Detect which cell encompasses the target text, then output its [X, Y] center coordinate. 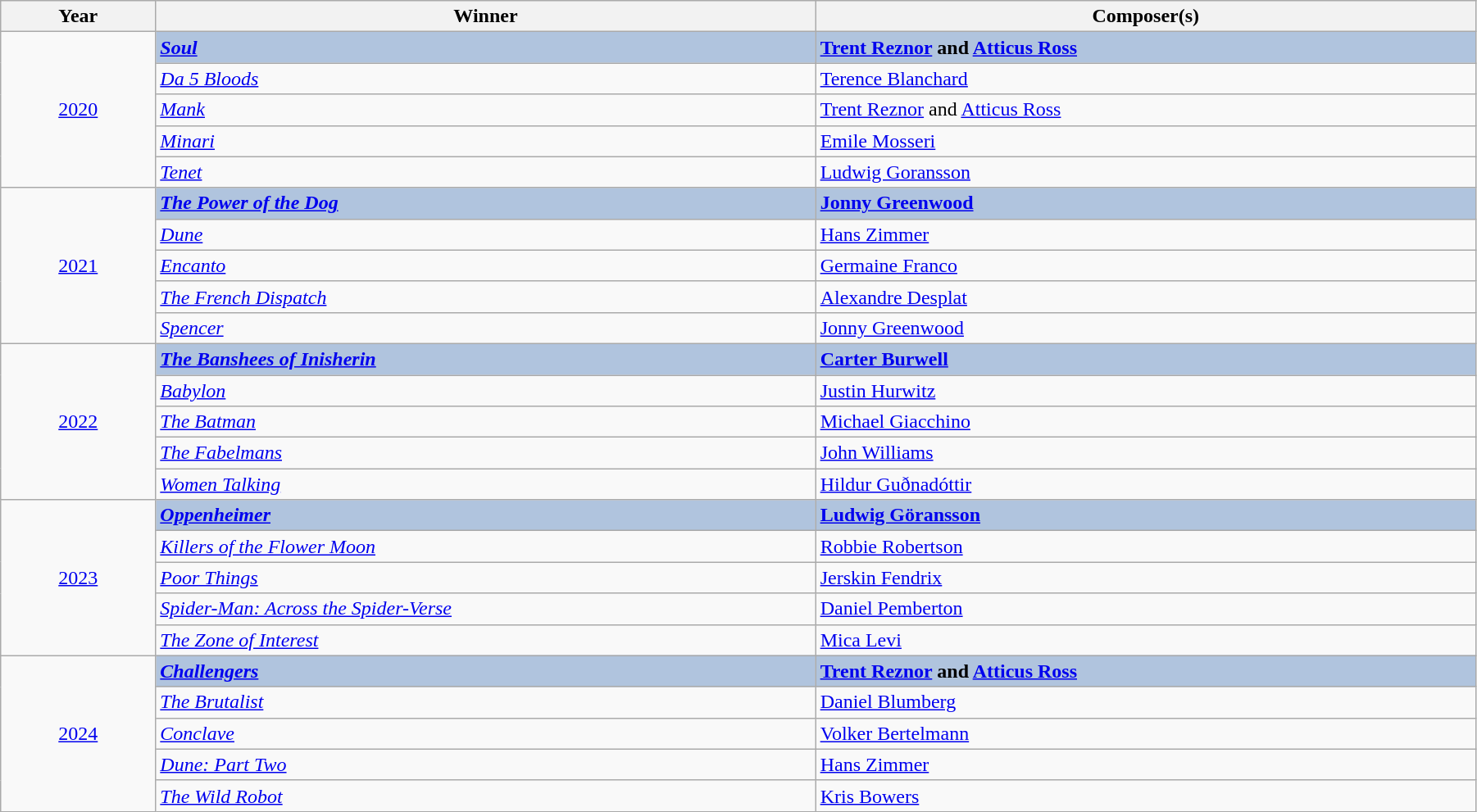
The Zone of Interest [485, 640]
Jerskin Fendrix [1146, 578]
Ludwig Göransson [1146, 515]
The Fabelmans [485, 453]
John Williams [1146, 453]
Women Talking [485, 484]
2022 [79, 421]
Daniel Blumberg [1146, 702]
Challengers [485, 671]
Dune: Part Two [485, 764]
Alexandre Desplat [1146, 297]
The Wild Robot [485, 796]
2024 [79, 733]
Robbie Robertson [1146, 547]
Soul [485, 48]
Winner [485, 16]
Composer(s) [1146, 16]
The Banshees of Inisherin [485, 359]
2021 [79, 265]
Michael Giacchino [1146, 422]
Poor Things [485, 578]
Terence Blanchard [1146, 79]
Year [79, 16]
Volker Bertelmann [1146, 733]
Mank [485, 110]
Mica Levi [1146, 640]
Germaine Franco [1146, 265]
Conclave [485, 733]
The French Dispatch [485, 297]
Spider-Man: Across the Spider-Verse [485, 609]
Minari [485, 141]
Tenet [485, 172]
Justin Hurwitz [1146, 391]
2023 [79, 578]
Babylon [485, 391]
Da 5 Bloods [485, 79]
The Power of the Dog [485, 203]
Ludwig Goransson [1146, 172]
Emile Mosseri [1146, 141]
Spencer [485, 328]
2020 [79, 110]
The Batman [485, 422]
Encanto [485, 265]
Hildur Guðnadóttir [1146, 484]
Daniel Pemberton [1146, 609]
Dune [485, 234]
Oppenheimer [485, 515]
The Brutalist [485, 702]
Killers of the Flower Moon [485, 547]
Carter Burwell [1146, 359]
Kris Bowers [1146, 796]
